Capture the cell that displays the provided text and extract its (X, Y) central coordinate. 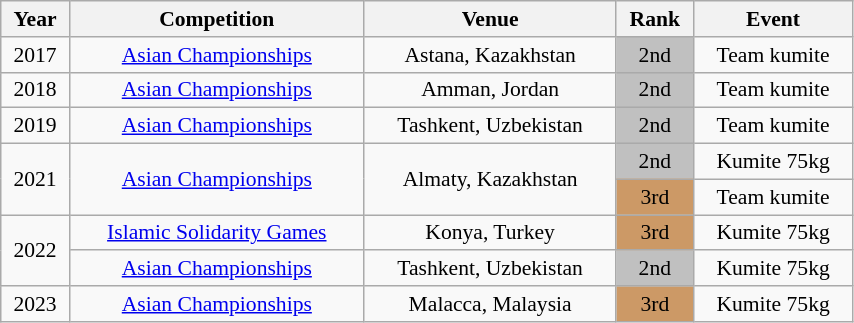
Year (36, 19)
Konya, Turkey (490, 233)
2022 (36, 250)
Malacca, Malaysia (490, 304)
Event (774, 19)
2017 (36, 55)
Astana, Kazakhstan (490, 55)
2023 (36, 304)
Amman, Jordan (490, 90)
Venue (490, 19)
2019 (36, 126)
Islamic Solidarity Games (216, 233)
Almaty, Kazakhstan (490, 180)
Rank (655, 19)
Competition (216, 19)
2021 (36, 180)
2018 (36, 90)
